Output the [X, Y] coordinate of the center of the cell containing the given text.  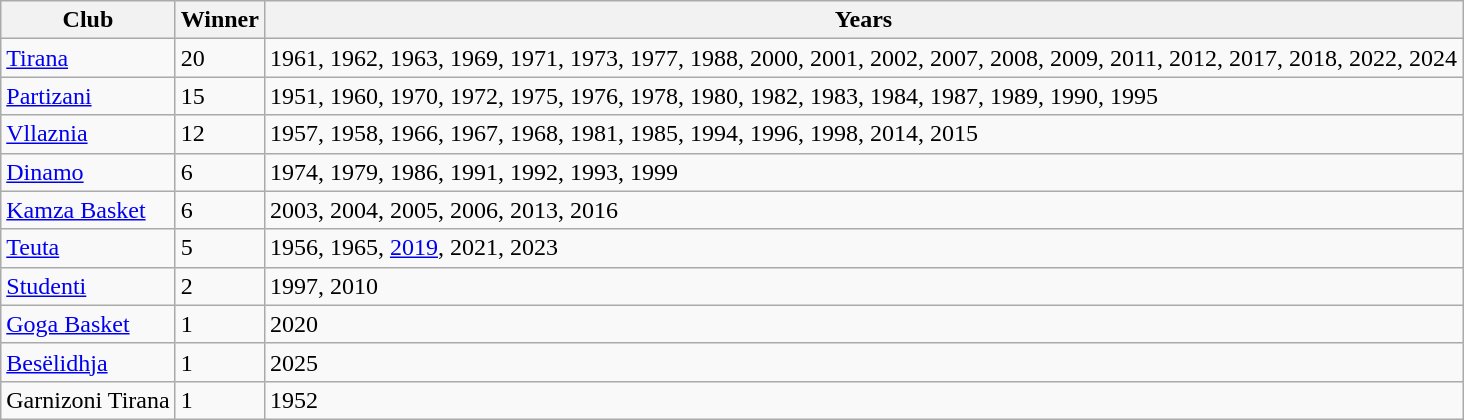
12 [220, 134]
1957, 1958, 1966, 1967, 1968, 1981, 1985, 1994, 1996, 1998, 2014, 2015 [863, 134]
1956, 1965, 2019, 2021, 2023 [863, 248]
2020 [863, 324]
Years [863, 20]
Teuta [88, 248]
Besëlidhja [88, 362]
2025 [863, 362]
Studenti [88, 286]
Tirana [88, 58]
Goga Basket [88, 324]
1961, 1962, 1963, 1969, 1971, 1973, 1977, 1988, 2000, 2001, 2002, 2007, 2008, 2009, 2011, 2012, 2017, 2018, 2022, 2024 [863, 58]
1974, 1979, 1986, 1991, 1992, 1993, 1999 [863, 172]
1951, 1960, 1970, 1972, 1975, 1976, 1978, 1980, 1982, 1983, 1984, 1987, 1989, 1990, 1995 [863, 96]
Vllaznia [88, 134]
5 [220, 248]
2 [220, 286]
Club [88, 20]
20 [220, 58]
Garnizoni Tirana [88, 400]
Partizani [88, 96]
Dinamo [88, 172]
1997, 2010 [863, 286]
15 [220, 96]
Kamza Basket [88, 210]
2003, 2004, 2005, 2006, 2013, 2016 [863, 210]
Winner [220, 20]
1952 [863, 400]
